From the cell containing the given text, extract its center point as [X, Y] coordinate. 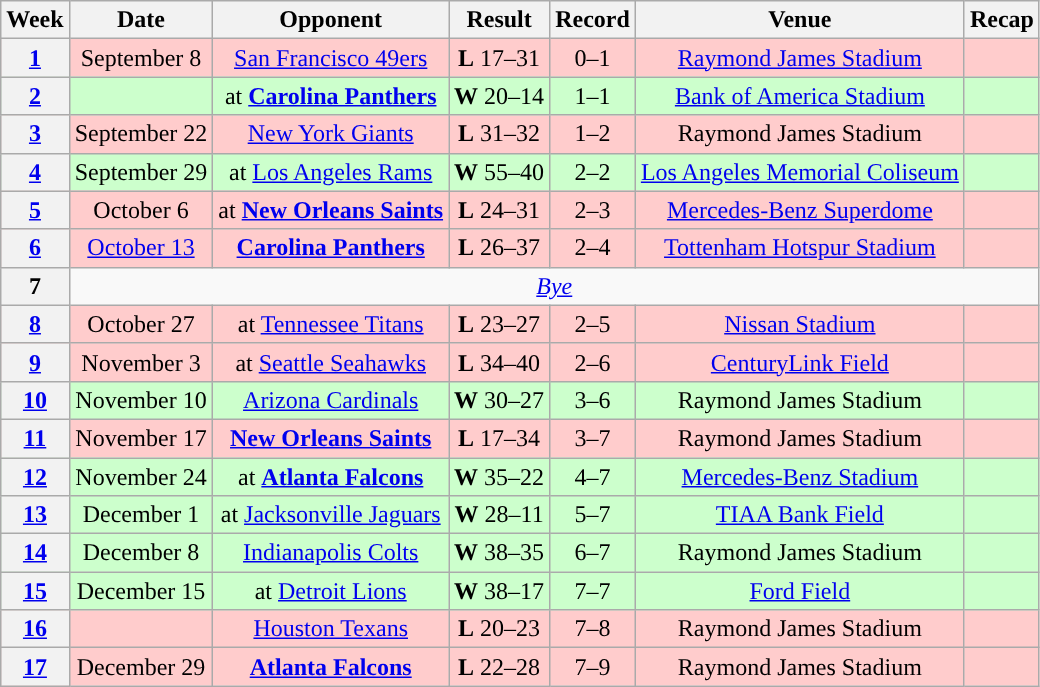
November 17 [141, 438]
7–8 [593, 629]
at Tennessee Titans [331, 324]
Date [141, 20]
Bye [554, 286]
Carolina Panthers [331, 248]
7–9 [593, 667]
16 [35, 629]
L 34–40 [500, 362]
15 [35, 591]
November 24 [141, 477]
September 22 [141, 134]
September 29 [141, 172]
1–2 [593, 134]
2–3 [593, 210]
17 [35, 667]
at New Orleans Saints [331, 210]
at Atlanta Falcons [331, 477]
7–7 [593, 591]
September 8 [141, 58]
L 31–32 [500, 134]
W 38–35 [500, 553]
W 35–22 [500, 477]
October 13 [141, 248]
Ford Field [800, 591]
3–7 [593, 438]
San Francisco 49ers [331, 58]
14 [35, 553]
December 29 [141, 667]
at Carolina Panthers [331, 96]
W 38–17 [500, 591]
at Detroit Lions [331, 591]
2–4 [593, 248]
at Seattle Seahawks [331, 362]
2–5 [593, 324]
at Los Angeles Rams [331, 172]
TIAA Bank Field [800, 515]
L 20–23 [500, 629]
6–7 [593, 553]
Week [35, 20]
W 20–14 [500, 96]
October 27 [141, 324]
3–6 [593, 400]
December 1 [141, 515]
Bank of America Stadium [800, 96]
CenturyLink Field [800, 362]
4 [35, 172]
Indianapolis Colts [331, 553]
L 23–27 [500, 324]
December 8 [141, 553]
2–2 [593, 172]
November 3 [141, 362]
6 [35, 248]
2–6 [593, 362]
Tottenham Hotspur Stadium [800, 248]
L 24–31 [500, 210]
13 [35, 515]
New Orleans Saints [331, 438]
Recap [1002, 20]
12 [35, 477]
New York Giants [331, 134]
7 [35, 286]
L 17–34 [500, 438]
5 [35, 210]
Atlanta Falcons [331, 667]
10 [35, 400]
5–7 [593, 515]
0–1 [593, 58]
at Jacksonville Jaguars [331, 515]
W 30–27 [500, 400]
Los Angeles Memorial Coliseum [800, 172]
4–7 [593, 477]
Venue [800, 20]
W 28–11 [500, 515]
3 [35, 134]
1–1 [593, 96]
Arizona Cardinals [331, 400]
Record [593, 20]
L 26–37 [500, 248]
Houston Texans [331, 629]
1 [35, 58]
9 [35, 362]
December 15 [141, 591]
October 6 [141, 210]
W 55–40 [500, 172]
2 [35, 96]
November 10 [141, 400]
L 17–31 [500, 58]
Result [500, 20]
Nissan Stadium [800, 324]
Mercedes-Benz Superdome [800, 210]
8 [35, 324]
11 [35, 438]
L 22–28 [500, 667]
Opponent [331, 20]
Mercedes-Benz Stadium [800, 477]
